Determine the (X, Y) coordinate at the center of the cell enclosing the given text.  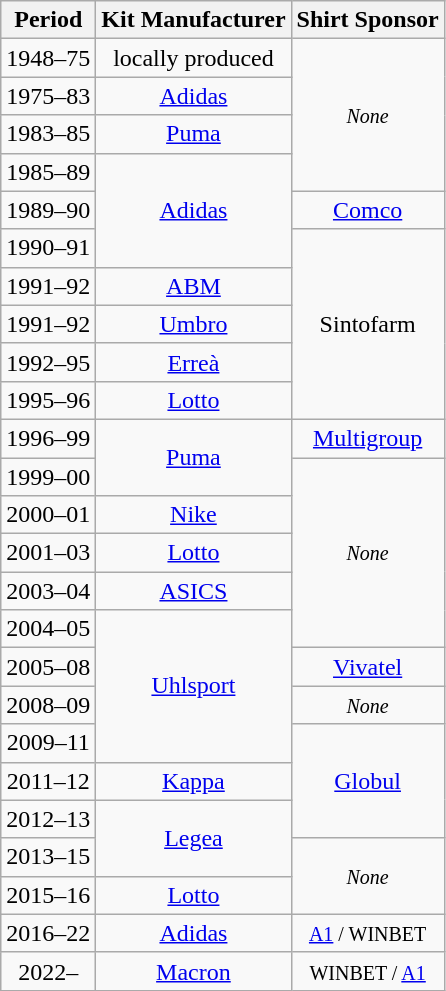
1975–83 (48, 96)
1948–75 (48, 58)
Legea (194, 838)
1995–96 (48, 400)
Multigroup (368, 438)
Vivatel (368, 667)
WINBET / A1 (368, 971)
A1 / WINBET (368, 933)
2015–16 (48, 895)
2013–15 (48, 857)
Nike (194, 515)
Uhlsport (194, 686)
2022– (48, 971)
2005–08 (48, 667)
1999–00 (48, 477)
Sintofarm (368, 324)
1992–95 (48, 362)
locally produced (194, 58)
Kit Manufacturer (194, 20)
2009–11 (48, 743)
2001–03 (48, 553)
ABM (194, 286)
1990–91 (48, 248)
Shirt Sponsor (368, 20)
1985–89 (48, 172)
Comco (368, 210)
2003–04 (48, 591)
Erreà (194, 362)
1989–90 (48, 210)
Macron (194, 971)
2012–13 (48, 819)
2011–12 (48, 781)
ASICS (194, 591)
2016–22 (48, 933)
2004–05 (48, 629)
1996–99 (48, 438)
Globul (368, 781)
2000–01 (48, 515)
Umbro (194, 324)
Kappa (194, 781)
1983–85 (48, 134)
Period (48, 20)
2008–09 (48, 705)
